From the cell containing the given text, extract its center point as (x, y) coordinate. 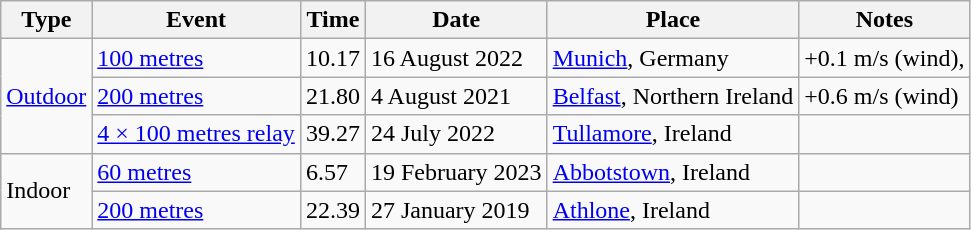
Tullamore, Ireland (673, 134)
100 metres (196, 58)
22.39 (332, 210)
6.57 (332, 172)
27 January 2019 (456, 210)
4 August 2021 (456, 96)
Notes (884, 20)
16 August 2022 (456, 58)
Belfast, Northern Ireland (673, 96)
+0.6 m/s (wind) (884, 96)
4 × 100 metres relay (196, 134)
21.80 (332, 96)
Munich, Germany (673, 58)
10.17 (332, 58)
24 July 2022 (456, 134)
60 metres (196, 172)
Event (196, 20)
Abbotstown, Ireland (673, 172)
Athlone, Ireland (673, 210)
Type (46, 20)
39.27 (332, 134)
Indoor (46, 191)
19 February 2023 (456, 172)
Time (332, 20)
+0.1 m/s (wind), (884, 58)
Date (456, 20)
Outdoor (46, 96)
Place (673, 20)
